Extract the (x, y) coordinate from the center of the cell holding the provided text.  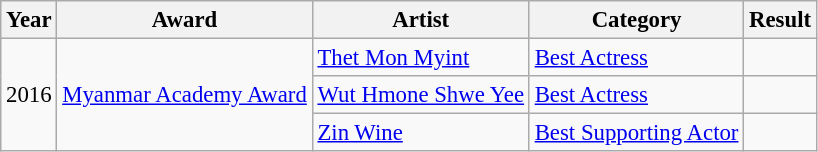
2016 (29, 96)
Result (780, 20)
Year (29, 20)
Award (184, 20)
Myanmar Academy Award (184, 96)
Artist (420, 20)
Best Supporting Actor (636, 133)
Wut Hmone Shwe Yee (420, 95)
Category (636, 20)
Zin Wine (420, 133)
Thet Mon Myint (420, 58)
